Determine the (x, y) coordinate at the center of the cell enclosing the given text.  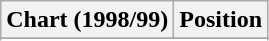
Position (221, 20)
Chart (1998/99) (88, 20)
